Capture the cell that displays the provided text and extract its (x, y) central coordinate. 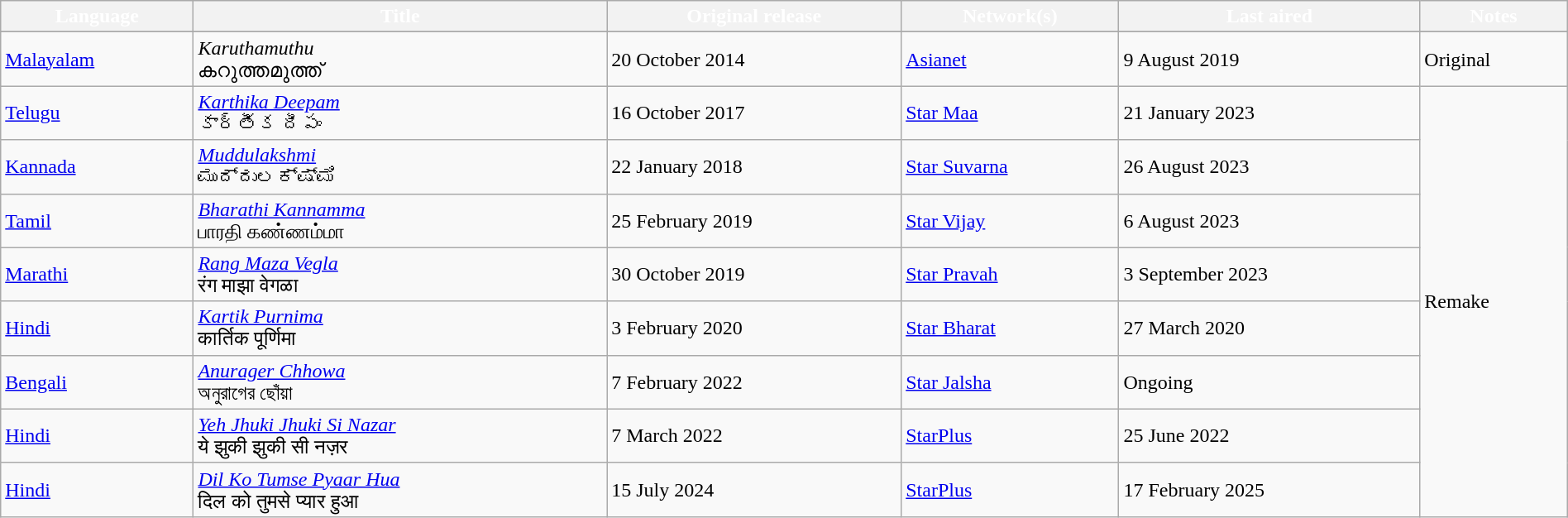
Ongoing (1269, 382)
21 January 2023 (1269, 113)
Malayalam (98, 60)
Kannada (98, 167)
22 January 2018 (754, 167)
7 March 2022 (754, 435)
Tamil (98, 220)
Last aired (1269, 17)
Marathi (98, 275)
6 August 2023 (1269, 220)
3 February 2020 (754, 328)
Remake (1494, 301)
Star Vijay (1011, 220)
Star Suvarna (1011, 167)
20 October 2014 (754, 60)
17 February 2025 (1269, 490)
Bengali (98, 382)
Asianet (1011, 60)
Telugu (98, 113)
Notes (1494, 17)
Bharathi Kannamma பாரதி கண்ணம்மா (400, 220)
Original (1494, 60)
Yeh Jhuki Jhuki Si Nazar ये झुकी झुकी सी नज़र (400, 435)
Karuthamuthu കറുത്തമുത്ത് (400, 60)
Kartik Purnima कार्तिक पूर्णिमा (400, 328)
Anurager Chhowa অনুরাগের ছোঁয়া (400, 382)
Star Pravah (1011, 275)
7 February 2022 (754, 382)
25 February 2019 (754, 220)
25 June 2022 (1269, 435)
Karthika Deepam కార్తీక దీపం (400, 113)
3 September 2023 (1269, 275)
16 October 2017 (754, 113)
Star Bharat (1011, 328)
Rang Maza Vegla रंग माझा वेगळा (400, 275)
Title (400, 17)
15 July 2024 (754, 490)
26 August 2023 (1269, 167)
Dil Ko Tumse Pyaar Hua दिल को तुमसे प्यार हुआ (400, 490)
Language (98, 17)
Muddulakshmi ಮುದ್ದುಲಕ್ಷ್ಮಿ (400, 167)
Star Jalsha (1011, 382)
Network(s) (1011, 17)
30 October 2019 (754, 275)
27 March 2020 (1269, 328)
9 August 2019 (1269, 60)
Original release (754, 17)
Star Maa (1011, 113)
